Extract the (X, Y) coordinate from the center of the cell holding the provided text.  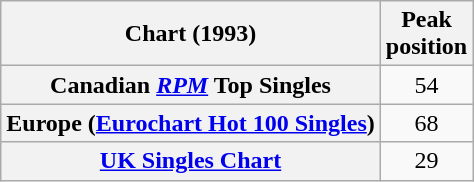
Chart (1993) (191, 34)
54 (426, 85)
29 (426, 161)
Europe (Eurochart Hot 100 Singles) (191, 123)
Peakposition (426, 34)
68 (426, 123)
UK Singles Chart (191, 161)
Canadian RPM Top Singles (191, 85)
